Search for the cell housing the specified text and yield its [x, y] center coordinate. 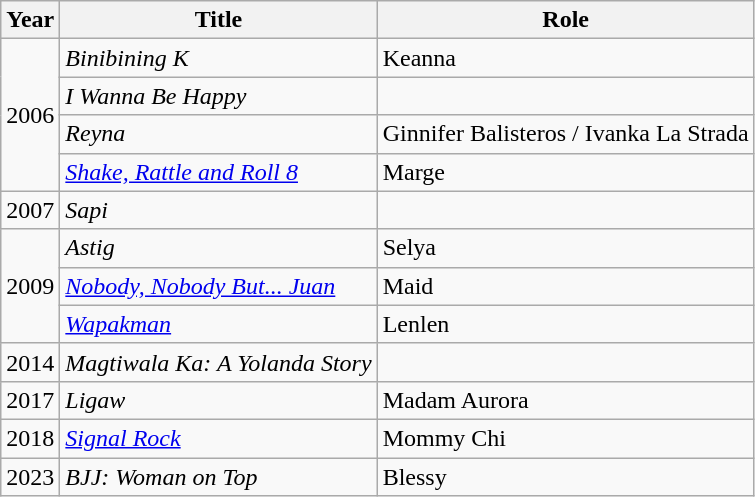
Blessy [566, 477]
Mommy Chi [566, 438]
Signal Rock [218, 438]
Ligaw [218, 400]
Magtiwala Ka: A Yolanda Story [218, 362]
Wapakman [218, 324]
Marge [566, 172]
2017 [30, 400]
2007 [30, 210]
Role [566, 20]
Madam Aurora [566, 400]
2018 [30, 438]
Binibining K [218, 58]
Shake, Rattle and Roll 8 [218, 172]
Keanna [566, 58]
Maid [566, 286]
BJJ: Woman on Top [218, 477]
I Wanna Be Happy [218, 96]
Lenlen [566, 324]
2023 [30, 477]
Nobody, Nobody But... Juan [218, 286]
Reyna [218, 134]
Selya [566, 248]
2014 [30, 362]
Sapi [218, 210]
Astig [218, 248]
Ginnifer Balisteros / Ivanka La Strada [566, 134]
Year [30, 20]
2006 [30, 115]
Title [218, 20]
2009 [30, 286]
